Scan for the cell matching the given text and deliver its [x, y] coordinate at center. 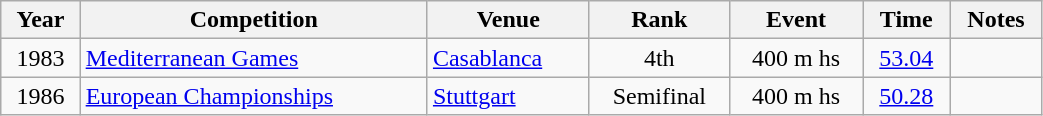
Venue [508, 20]
Stuttgart [508, 96]
Event [796, 20]
50.28 [906, 96]
1983 [40, 58]
4th [659, 58]
Mediterranean Games [254, 58]
Competition [254, 20]
Year [40, 20]
1986 [40, 96]
53.04 [906, 58]
Semifinal [659, 96]
Notes [996, 20]
Rank [659, 20]
European Championships [254, 96]
Casablanca [508, 58]
Time [906, 20]
